Capture the cell that displays the provided text and extract its [x, y] central coordinate. 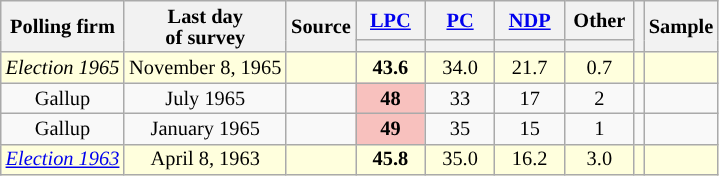
35 [460, 128]
45.8 [391, 160]
November 8, 1965 [205, 68]
Source [320, 26]
2 [600, 98]
Polling firm [62, 26]
Election 1963 [62, 160]
33 [460, 98]
LPC [391, 20]
Last day of survey [205, 26]
15 [530, 128]
48 [391, 98]
17 [530, 98]
34.0 [460, 68]
49 [391, 128]
April 8, 1963 [205, 160]
43.6 [391, 68]
21.7 [530, 68]
35.0 [460, 160]
NDP [530, 20]
0.7 [600, 68]
Other [600, 20]
July 1965 [205, 98]
Sample [681, 26]
16.2 [530, 160]
PC [460, 20]
January 1965 [205, 128]
1 [600, 128]
3.0 [600, 160]
Election 1965 [62, 68]
